Capture the cell that displays the provided text and extract its [x, y] central coordinate. 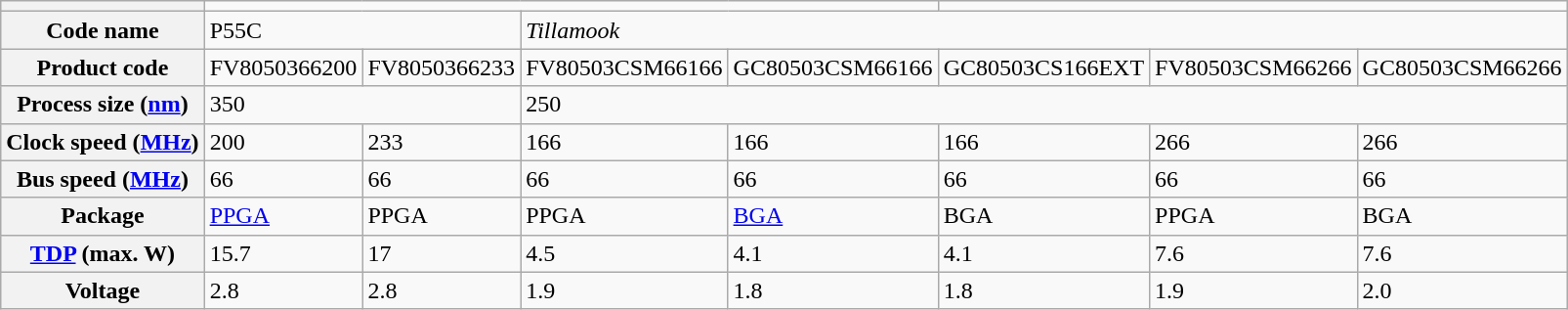
Code name [103, 30]
TDP (max. W) [103, 253]
P55C [361, 30]
FV80503CSM66166 [624, 67]
233 [442, 142]
GC80503CSM66166 [832, 67]
Tillamook [1044, 30]
250 [1044, 105]
4.5 [624, 253]
17 [442, 253]
FV80503CSM66266 [1253, 67]
Product code [103, 67]
Clock speed (MHz) [103, 142]
Voltage [103, 290]
FV8050366233 [442, 67]
FV8050366200 [283, 67]
Bus speed (MHz) [103, 179]
Process size (nm) [103, 105]
200 [283, 142]
15.7 [283, 253]
350 [361, 105]
Package [103, 216]
GC80503CS166EXT [1043, 67]
GC80503CSM66266 [1462, 67]
2.0 [1462, 290]
